Capture the cell that displays the provided text and extract its [x, y] central coordinate. 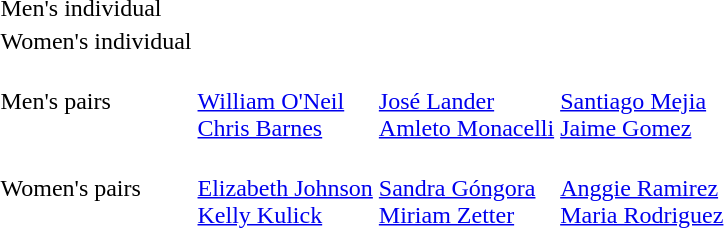
José LanderAmleto Monacelli [466, 101]
William O'NeilChris Barnes [285, 101]
